Return (X, Y) of the center of cell containing provided text 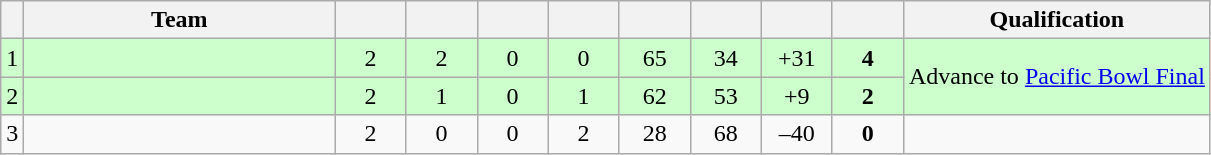
65 (654, 58)
53 (726, 96)
68 (726, 134)
28 (654, 134)
+9 (796, 96)
Qualification (1056, 20)
–40 (796, 134)
3 (12, 134)
+31 (796, 58)
Team (180, 20)
62 (654, 96)
Advance to Pacific Bowl Final (1056, 77)
34 (726, 58)
4 (868, 58)
